Return the (X, Y) coordinate for the center point of the cell that contains the specified text.  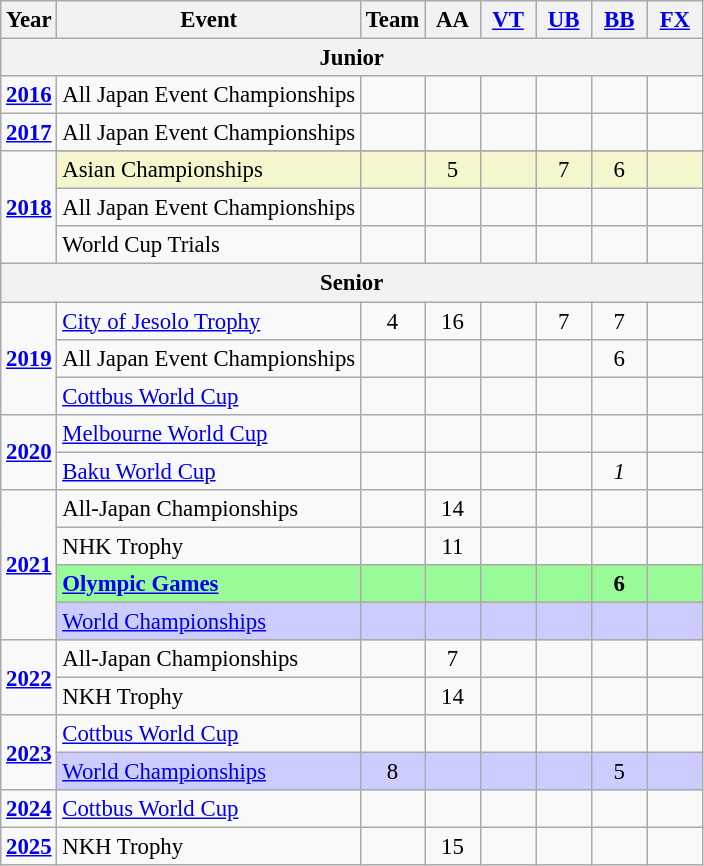
2018 (29, 208)
2017 (29, 133)
2019 (29, 358)
Team (392, 20)
UB (564, 20)
Event (209, 20)
2025 (29, 847)
BB (619, 20)
Junior (352, 58)
Olympic Games (209, 584)
2020 (29, 452)
2023 (29, 752)
AA (453, 20)
City of Jesolo Trophy (209, 321)
4 (392, 321)
Baku World Cup (209, 471)
NHK Trophy (209, 546)
World Cup Trials (209, 245)
Senior (352, 283)
Year (29, 20)
2016 (29, 95)
15 (453, 847)
Melbourne World Cup (209, 433)
16 (453, 321)
2021 (29, 565)
11 (453, 546)
8 (392, 772)
Asian Championships (209, 170)
2022 (29, 678)
1 (619, 471)
FX (675, 20)
VT (508, 20)
2024 (29, 809)
